Find where the given text appears and provide that cell's center as [x, y] coordinate. 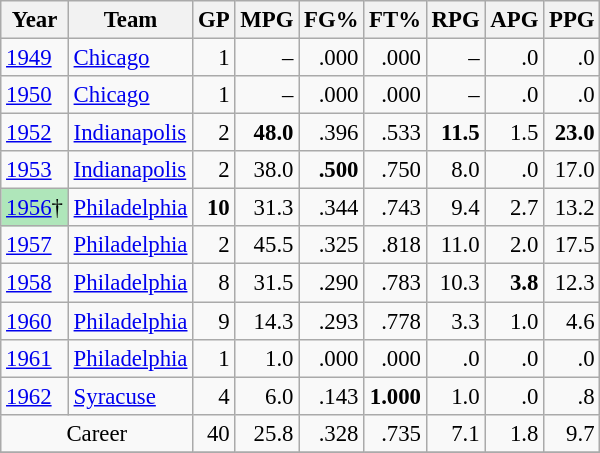
48.0 [267, 133]
1953 [35, 170]
.533 [396, 133]
1961 [35, 358]
23.0 [572, 133]
.743 [396, 208]
.8 [572, 396]
Team [130, 20]
12.3 [572, 283]
.143 [332, 396]
25.8 [267, 433]
1956† [35, 208]
.396 [332, 133]
8 [214, 283]
31.5 [267, 283]
11.0 [456, 245]
.783 [396, 283]
1957 [35, 245]
10 [214, 208]
4 [214, 396]
6.0 [267, 396]
1949 [35, 58]
1962 [35, 396]
.325 [332, 245]
Syracuse [130, 396]
.293 [332, 321]
9.4 [456, 208]
RPG [456, 20]
9 [214, 321]
.735 [396, 433]
1960 [35, 321]
.290 [332, 283]
3.8 [514, 283]
PPG [572, 20]
31.3 [267, 208]
11.5 [456, 133]
17.0 [572, 170]
APG [514, 20]
8.0 [456, 170]
1.5 [514, 133]
7.1 [456, 433]
38.0 [267, 170]
FT% [396, 20]
.818 [396, 245]
.328 [332, 433]
10.3 [456, 283]
3.3 [456, 321]
.778 [396, 321]
.344 [332, 208]
1950 [35, 95]
2.0 [514, 245]
FG% [332, 20]
GP [214, 20]
13.2 [572, 208]
45.5 [267, 245]
.500 [332, 170]
14.3 [267, 321]
1.8 [514, 433]
Career [97, 433]
.750 [396, 170]
Year [35, 20]
9.7 [572, 433]
MPG [267, 20]
1952 [35, 133]
2.7 [514, 208]
40 [214, 433]
1958 [35, 283]
1.000 [396, 396]
17.5 [572, 245]
4.6 [572, 321]
